Extract the [x, y] coordinate from the center of the cell holding the provided text.  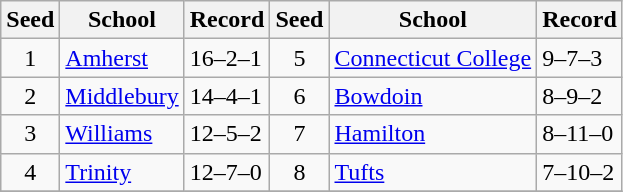
12–7–0 [227, 172]
6 [300, 96]
16–2–1 [227, 58]
3 [30, 134]
9–7–3 [580, 58]
Bowdoin [433, 96]
7–10–2 [580, 172]
Trinity [122, 172]
Tufts [433, 172]
12–5–2 [227, 134]
8–11–0 [580, 134]
5 [300, 58]
8–9–2 [580, 96]
Williams [122, 134]
4 [30, 172]
2 [30, 96]
7 [300, 134]
14–4–1 [227, 96]
Connecticut College [433, 58]
Hamilton [433, 134]
Amherst [122, 58]
8 [300, 172]
1 [30, 58]
Middlebury [122, 96]
